Output the [x, y] coordinate of the center of the cell containing the given text.  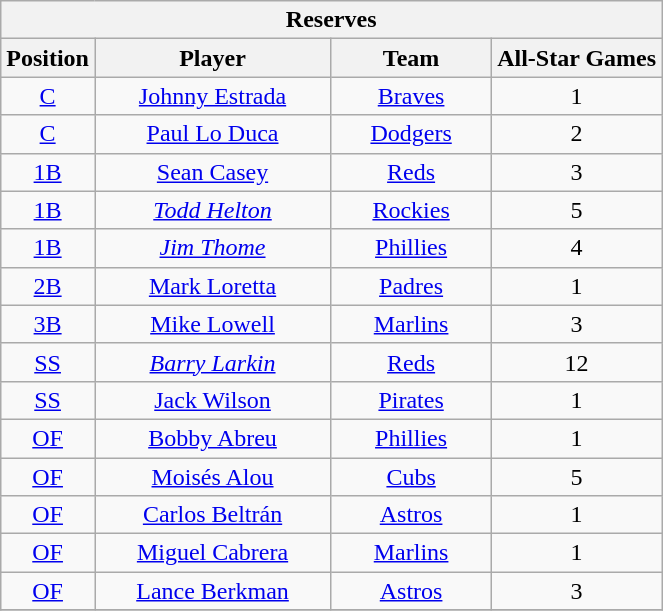
Miguel Cabrera [212, 553]
2B [48, 286]
Team [412, 58]
Rockies [412, 210]
Pirates [412, 400]
Player [212, 58]
Johnny Estrada [212, 96]
Sean Casey [212, 172]
Mark Loretta [212, 286]
Todd Helton [212, 210]
Cubs [412, 477]
Moisés Alou [212, 477]
Jack Wilson [212, 400]
Reserves [332, 20]
All-Star Games [577, 58]
Position [48, 58]
Braves [412, 96]
Carlos Beltrán [212, 515]
Mike Lowell [212, 324]
Lance Berkman [212, 591]
Dodgers [412, 134]
Jim Thome [212, 248]
Barry Larkin [212, 362]
4 [577, 248]
2 [577, 134]
3B [48, 324]
12 [577, 362]
Bobby Abreu [212, 438]
Padres [412, 286]
Paul Lo Duca [212, 134]
